Return (x, y) of the center of cell containing provided text 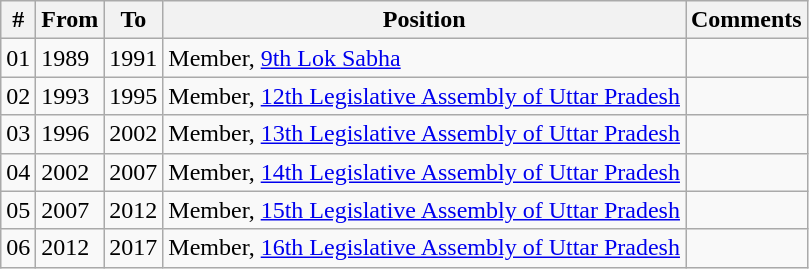
06 (18, 248)
From (70, 20)
# (18, 20)
1993 (70, 96)
Member, 16th Legislative Assembly of Uttar Pradesh (424, 248)
Position (424, 20)
2017 (134, 248)
1991 (134, 58)
1989 (70, 58)
02 (18, 96)
01 (18, 58)
04 (18, 172)
To (134, 20)
Member, 14th Legislative Assembly of Uttar Pradesh (424, 172)
Comments (747, 20)
03 (18, 134)
Member, 13th Legislative Assembly of Uttar Pradesh (424, 134)
05 (18, 210)
1996 (70, 134)
Member, 9th Lok Sabha (424, 58)
1995 (134, 96)
Member, 15th Legislative Assembly of Uttar Pradesh (424, 210)
Member, 12th Legislative Assembly of Uttar Pradesh (424, 96)
